Search for the cell housing the specified text and yield its [x, y] center coordinate. 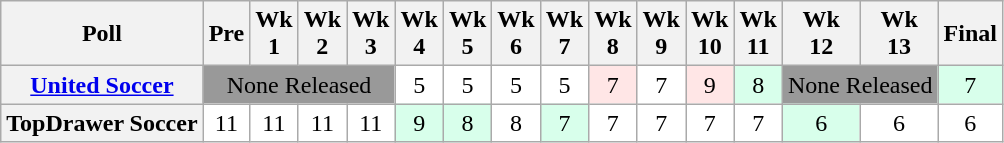
Wk1 [274, 34]
Wk12 [821, 34]
Wk3 [371, 34]
Pre [226, 34]
Wk5 [467, 34]
Wk10 [710, 34]
Wk4 [419, 34]
Poll [102, 34]
Wk8 [613, 34]
TopDrawer Soccer [102, 123]
Wk2 [322, 34]
Wk7 [564, 34]
Wk6 [516, 34]
Final [970, 34]
United Soccer [102, 85]
Wk9 [661, 34]
Wk13 [899, 34]
Wk11 [758, 34]
